Pinpoint the cell where the given text exists, returning its [X, Y] midpoint coordinate. 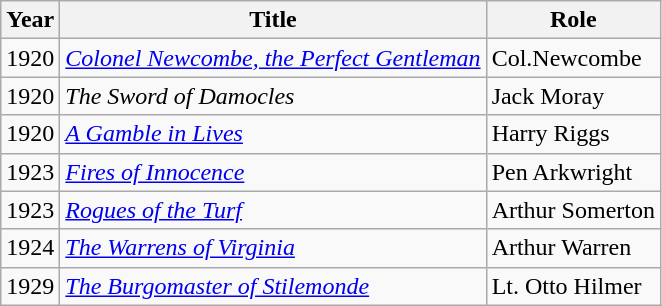
1929 [30, 286]
The Warrens of Virginia [273, 248]
Arthur Somerton [573, 210]
Col.Newcombe [573, 58]
A Gamble in Lives [273, 134]
Rogues of the Turf [273, 210]
Fires of Innocence [273, 172]
Pen Arkwright [573, 172]
The Sword of Damocles [273, 96]
Role [573, 20]
Title [273, 20]
Arthur Warren [573, 248]
Jack Moray [573, 96]
Colonel Newcombe, the Perfect Gentleman [273, 58]
Year [30, 20]
1924 [30, 248]
The Burgomaster of Stilemonde [273, 286]
Lt. Otto Hilmer [573, 286]
Harry Riggs [573, 134]
